Determine the [X, Y] coordinate at the center of the cell enclosing the given text.  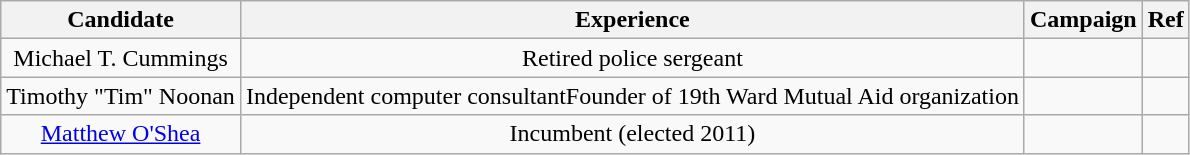
Candidate [121, 20]
Ref [1166, 20]
Timothy "Tim" Noonan [121, 96]
Incumbent (elected 2011) [632, 134]
Experience [632, 20]
Independent computer consultantFounder of 19th Ward Mutual Aid organization [632, 96]
Michael T. Cummings [121, 58]
Matthew O'Shea [121, 134]
Retired police sergeant [632, 58]
Campaign [1083, 20]
